From the cell containing the given text, extract its center point as [X, Y] coordinate. 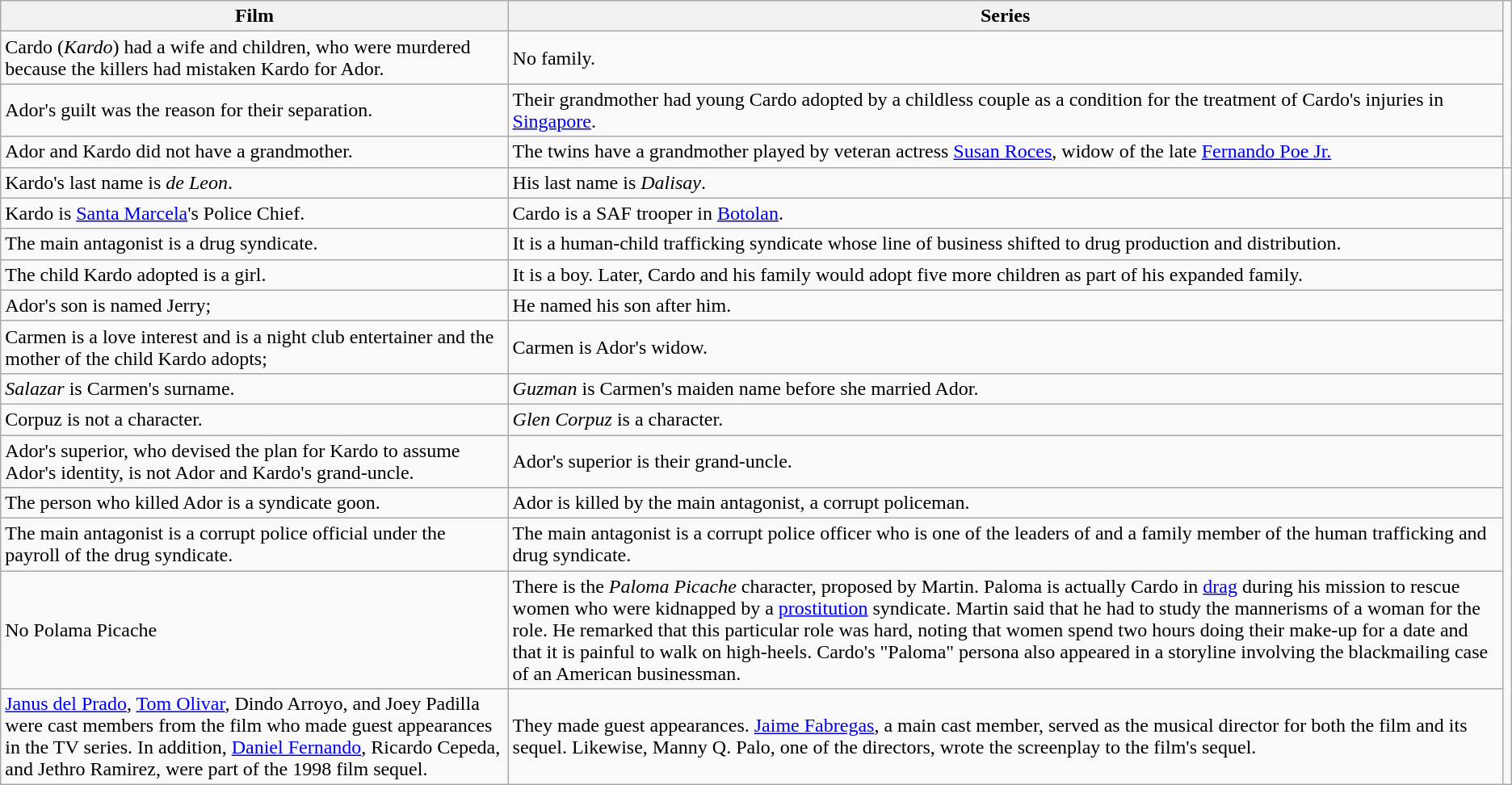
He named his son after him. [1005, 305]
The main antagonist is a drug syndicate. [254, 244]
Cardo is a SAF trooper in Botolan. [1005, 213]
No family. [1005, 58]
Ador's son is named Jerry; [254, 305]
The child Kardo adopted is a girl. [254, 275]
No Polama Picache [254, 630]
Ador and Kardo did not have a grandmother. [254, 152]
Ador's superior, who devised the plan for Kardo to assume Ador's identity, is not Ador and Kardo's grand-uncle. [254, 460]
The main antagonist is a corrupt police official under the payroll of the drug syndicate. [254, 544]
It is a human-child trafficking syndicate whose line of business shifted to drug production and distribution. [1005, 244]
Film [254, 16]
Series [1005, 16]
Carmen is Ador's widow. [1005, 347]
Guzman is Carmen's maiden name before she married Ador. [1005, 388]
His last name is Dalisay. [1005, 183]
The twins have a grandmother played by veteran actress Susan Roces, widow of the late Fernando Poe Jr. [1005, 152]
Salazar is Carmen's surname. [254, 388]
Glen Corpuz is a character. [1005, 419]
The person who killed Ador is a syndicate goon. [254, 503]
Ador's superior is their grand-uncle. [1005, 460]
It is a boy. Later, Cardo and his family would adopt five more children as part of his expanded family. [1005, 275]
Kardo's last name is de Leon. [254, 183]
The main antagonist is a corrupt police officer who is one of the leaders of and a family member of the human trafficking and drug syndicate. [1005, 544]
Ador is killed by the main antagonist, a corrupt policeman. [1005, 503]
Corpuz is not a character. [254, 419]
Kardo is Santa Marcela's Police Chief. [254, 213]
Carmen is a love interest and is a night club entertainer and the mother of the child Kardo adopts; [254, 347]
Their grandmother had young Cardo adopted by a childless couple as a condition for the treatment of Cardo's injuries in Singapore. [1005, 110]
Ador's guilt was the reason for their separation. [254, 110]
Cardo (Kardo) had a wife and children, who were murdered because the killers had mistaken Kardo for Ador. [254, 58]
